From the cell containing the given text, extract its center point as [X, Y] coordinate. 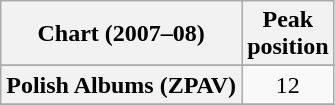
Peakposition [288, 34]
Polish Albums (ZPAV) [122, 85]
Chart (2007–08) [122, 34]
12 [288, 85]
